Determine the (x, y) coordinate at the center of the cell enclosing the given text.  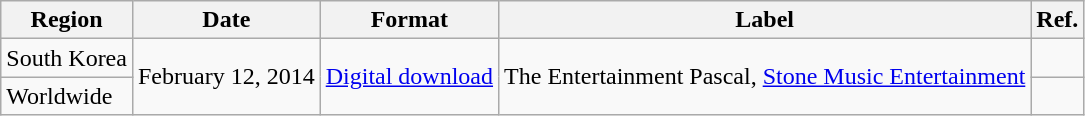
The Entertainment Pascal, Stone Music Entertainment (765, 77)
Format (409, 20)
Ref. (1058, 20)
Digital download (409, 77)
South Korea (67, 58)
Region (67, 20)
February 12, 2014 (226, 77)
Date (226, 20)
Label (765, 20)
Worldwide (67, 96)
